For the text-containing cell, return its midpoint in [X, Y] coordinate format. 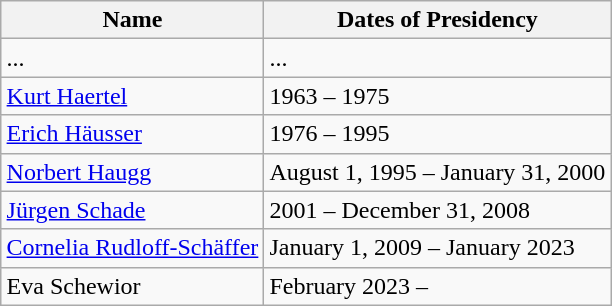
1963 – 1975 [438, 96]
2001 – December 31, 2008 [438, 210]
Eva Schewior [132, 286]
Kurt Haertel [132, 96]
Name [132, 20]
1976 – 1995 [438, 134]
Cornelia Rudloff-Schäffer [132, 248]
Jürgen Schade [132, 210]
February 2023 – [438, 286]
Dates of Presidency [438, 20]
Erich Häusser [132, 134]
Norbert Haugg [132, 172]
January 1, 2009 – January 2023 [438, 248]
August 1, 1995 – January 31, 2000 [438, 172]
